Pinpoint the cell where the given text exists, returning its (x, y) midpoint coordinate. 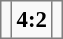
4:2 (32, 20)
